Scan for the cell matching the given text and deliver its (x, y) coordinate at center. 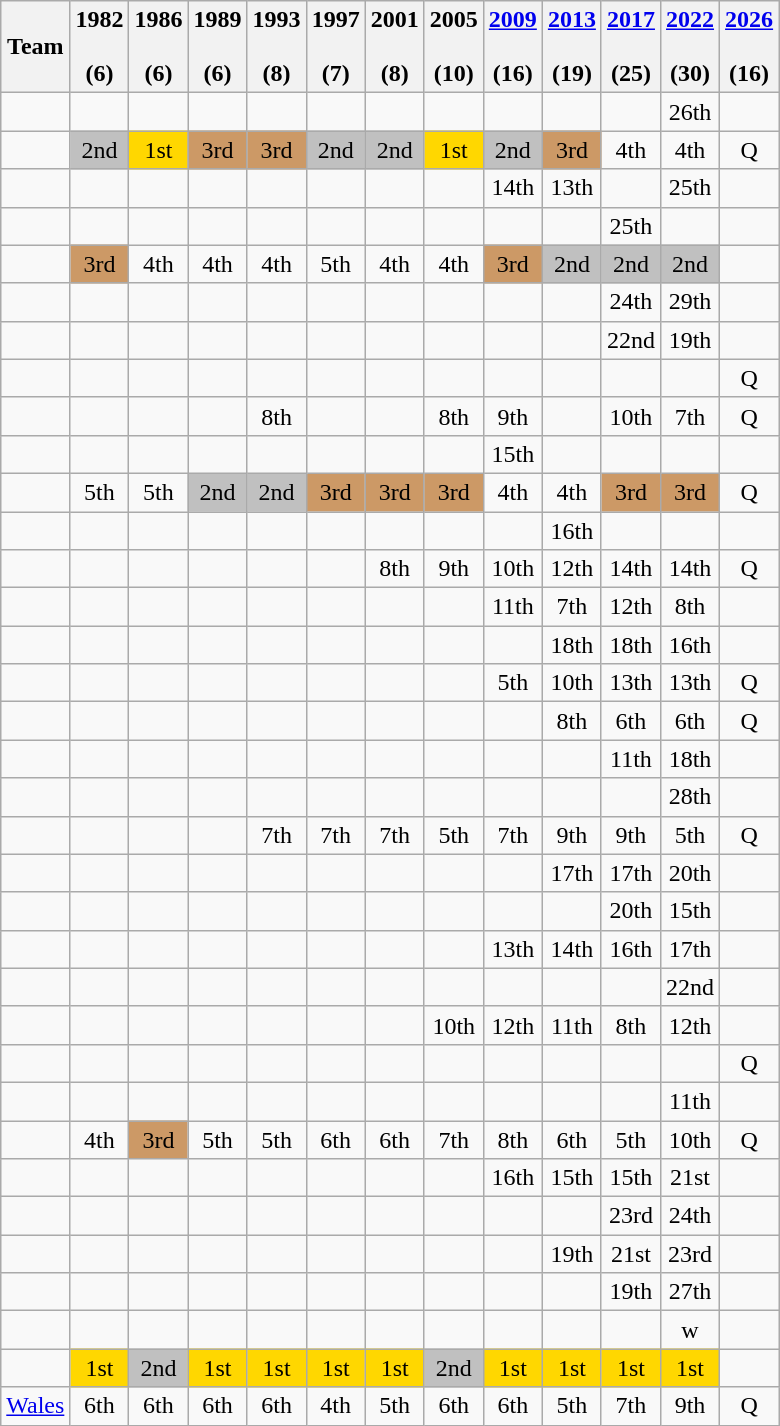
26th (690, 112)
1993(8) (276, 47)
2001(8) (394, 47)
2026(16) (750, 47)
1997(7) (336, 47)
1986(6) (158, 47)
Team (36, 47)
2017(25) (630, 47)
w (690, 1330)
2005(10) (454, 47)
1989(6) (218, 47)
27th (690, 1292)
29th (690, 302)
28th (690, 797)
2013(19) (572, 47)
1982(6) (100, 47)
Wales (36, 1406)
2022(30) (690, 47)
2009(16) (512, 47)
